From the cell containing the given text, extract its center point as (x, y) coordinate. 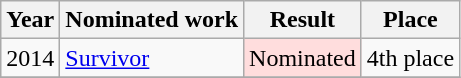
2014 (30, 58)
Place (410, 20)
4th place (410, 58)
Nominated (303, 58)
Result (303, 20)
Year (30, 20)
Survivor (152, 58)
Nominated work (152, 20)
